Identify which cell holds the provided text, then report its (X, Y) central coordinate. 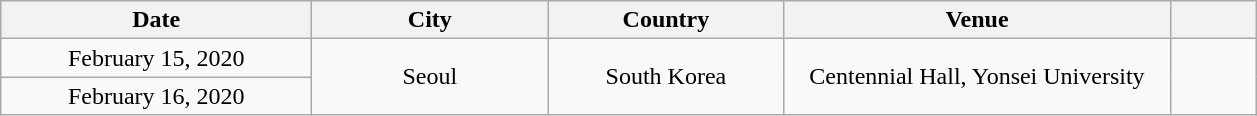
Country (666, 20)
Date (156, 20)
City (430, 20)
Venue (977, 20)
Seoul (430, 77)
South Korea (666, 77)
Centennial Hall, Yonsei University (977, 77)
February 15, 2020 (156, 58)
February 16, 2020 (156, 96)
